Extract the (X, Y) coordinate from the center of the cell holding the provided text.  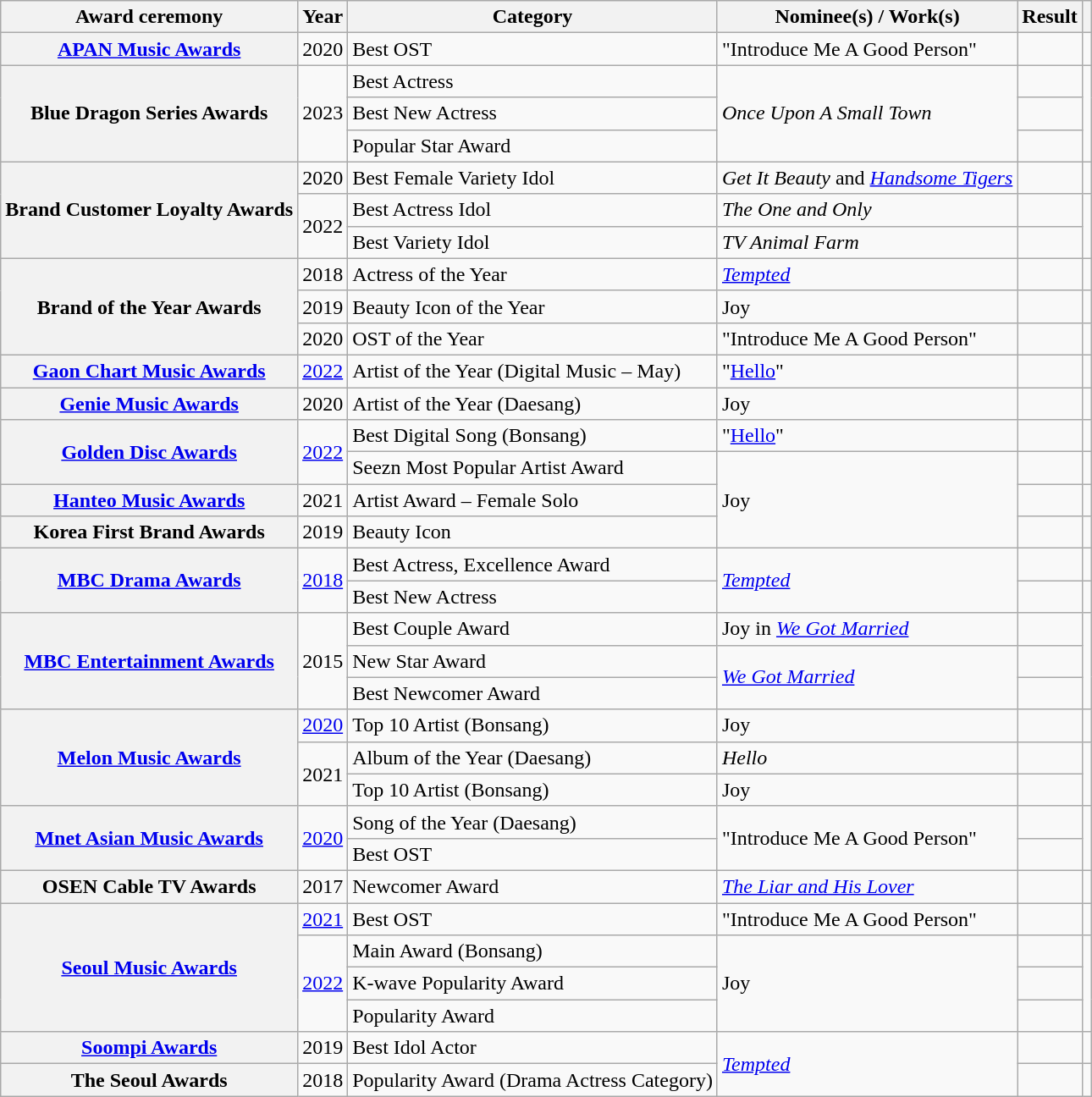
Best Newcomer Award (533, 693)
Once Upon A Small Town (867, 113)
Best Actress (533, 81)
APAN Music Awards (149, 49)
We Got Married (867, 677)
Golden Disc Awards (149, 452)
Nominee(s) / Work(s) (867, 17)
The One and Only (867, 210)
MBC Entertainment Awards (149, 661)
2023 (323, 113)
The Liar and His Lover (867, 886)
Get It Beauty and Handsome Tigers (867, 178)
2015 (323, 661)
The Seoul Awards (149, 1080)
Soompi Awards (149, 1048)
Seoul Music Awards (149, 967)
2017 (323, 886)
Best Actress, Excellence Award (533, 565)
Korea First Brand Awards (149, 532)
Brand of the Year Awards (149, 306)
New Star Award (533, 661)
Category (533, 17)
Melon Music Awards (149, 758)
Year (323, 17)
Artist Award – Female Solo (533, 500)
Best Female Variety Idol (533, 178)
Beauty Icon (533, 532)
Artist of the Year (Digital Music – May) (533, 371)
K-wave Popularity Award (533, 984)
Best Idol Actor (533, 1048)
Newcomer Award (533, 886)
Artist of the Year (Daesang) (533, 404)
Popular Star Award (533, 146)
Beauty Icon of the Year (533, 306)
Best Couple Award (533, 629)
Mnet Asian Music Awards (149, 838)
Result (1050, 17)
Best Digital Song (Bonsang) (533, 436)
Hello (867, 758)
TV Animal Farm (867, 242)
Actress of the Year (533, 274)
Hanteo Music Awards (149, 500)
Song of the Year (Daesang) (533, 822)
Album of the Year (Daesang) (533, 758)
Award ceremony (149, 17)
Brand Customer Loyalty Awards (149, 210)
Blue Dragon Series Awards (149, 113)
Best Actress Idol (533, 210)
Best Variety Idol (533, 242)
MBC Drama Awards (149, 581)
Popularity Award (Drama Actress Category) (533, 1080)
Genie Music Awards (149, 404)
Gaon Chart Music Awards (149, 371)
Main Award (Bonsang) (533, 951)
Seezn Most Popular Artist Award (533, 468)
OSEN Cable TV Awards (149, 886)
OST of the Year (533, 339)
Joy in We Got Married (867, 629)
Popularity Award (533, 1016)
